From the cell containing the given text, extract its center point as (X, Y) coordinate. 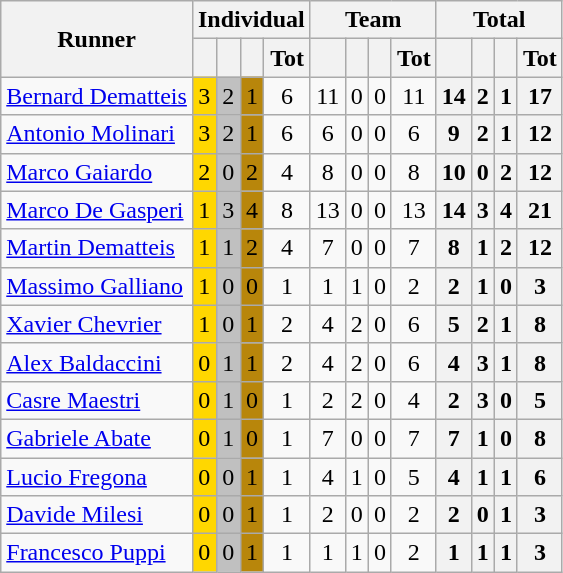
Massimo Galliano (97, 286)
Runner (97, 39)
Marco De Gasperi (97, 210)
Gabriele Abate (97, 438)
10 (454, 172)
Martin Dematteis (97, 248)
Alex Baldaccini (97, 362)
Individual (251, 20)
Casre Maestri (97, 400)
Davide Milesi (97, 515)
Total (499, 20)
Team (373, 20)
Francesco Puppi (97, 553)
21 (540, 210)
Bernard Dematteis (97, 96)
17 (540, 96)
Lucio Fregona (97, 477)
Marco Gaiardo (97, 172)
9 (454, 134)
Antonio Molinari (97, 134)
Xavier Chevrier (97, 324)
